Identify which cell holds the provided text, then report its (X, Y) central coordinate. 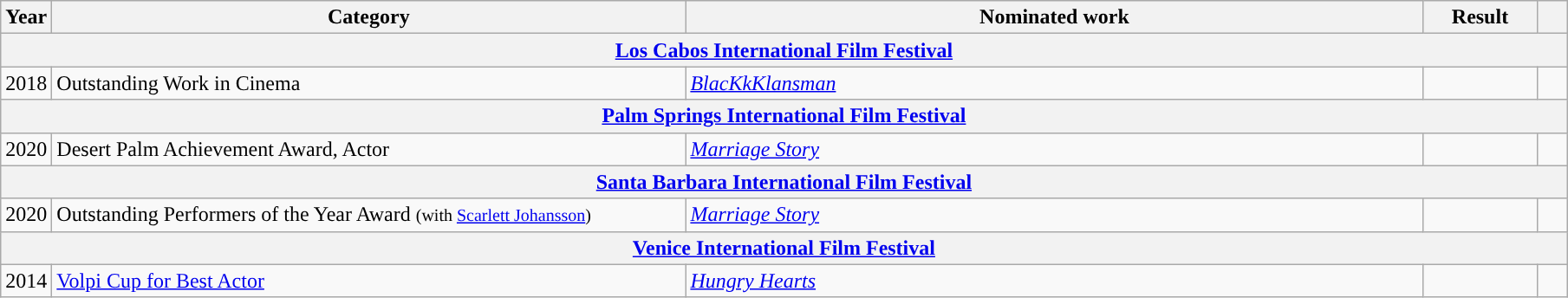
Nominated work (1054, 17)
Desert Palm Achievement Award, Actor (369, 149)
2014 (26, 281)
Year (26, 17)
Volpi Cup for Best Actor (369, 281)
Result (1480, 17)
Palm Springs International Film Festival (784, 116)
Santa Barbara International Film Festival (784, 182)
Los Cabos International Film Festival (784, 50)
Hungry Hearts (1054, 281)
Venice International Film Festival (784, 248)
Category (369, 17)
Outstanding Work in Cinema (369, 83)
Outstanding Performers of the Year Award (with Scarlett Johansson) (369, 215)
BlacKkKlansman (1054, 83)
2018 (26, 83)
